Pinpoint the cell where the given text exists, returning its (X, Y) midpoint coordinate. 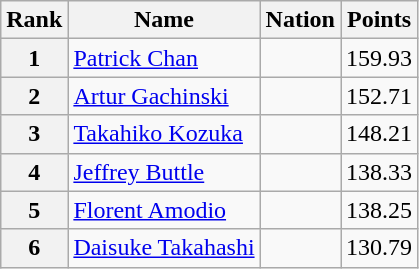
6 (34, 248)
152.71 (378, 96)
Name (164, 20)
Patrick Chan (164, 58)
5 (34, 210)
2 (34, 96)
3 (34, 134)
Daisuke Takahashi (164, 248)
138.33 (378, 172)
130.79 (378, 248)
4 (34, 172)
138.25 (378, 210)
Points (378, 20)
148.21 (378, 134)
Takahiko Kozuka (164, 134)
1 (34, 58)
Artur Gachinski (164, 96)
Nation (300, 20)
Rank (34, 20)
Jeffrey Buttle (164, 172)
159.93 (378, 58)
Florent Amodio (164, 210)
